Extract the [X, Y] coordinate from the center of the cell holding the provided text.  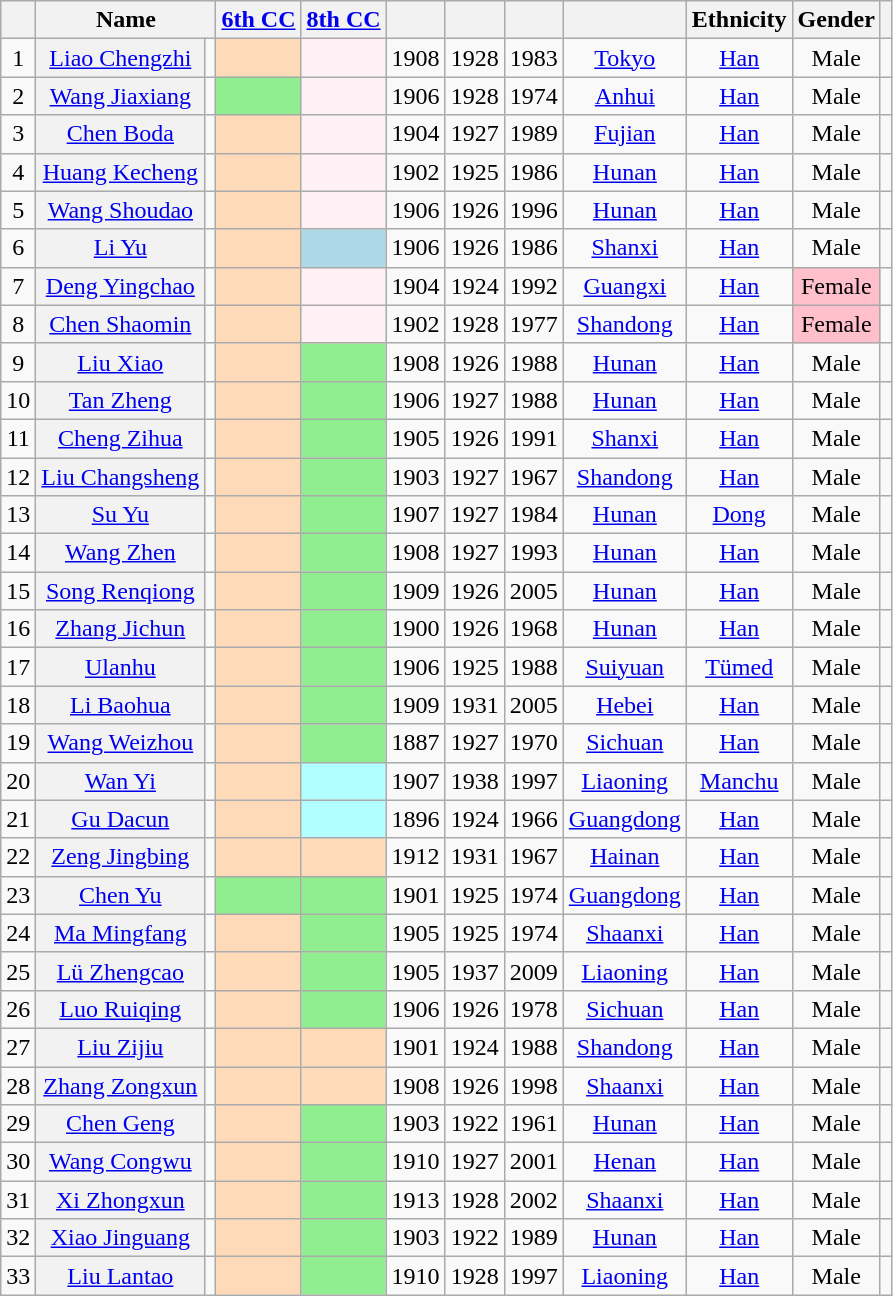
Chen Geng [120, 1124]
1961 [534, 1124]
2002 [534, 1200]
Chen Boda [120, 134]
Huang Kecheng [120, 172]
1983 [534, 58]
24 [18, 933]
1 [18, 58]
32 [18, 1238]
1913 [416, 1200]
6 [18, 248]
1993 [534, 553]
Suiyuan [624, 667]
Guangxi [624, 286]
Liu Xiao [120, 362]
Wang Jiaxiang [120, 96]
Wang Shoudao [120, 210]
Wang Congwu [120, 1162]
2009 [534, 971]
21 [18, 819]
Li Yu [120, 248]
1938 [474, 781]
25 [18, 971]
19 [18, 743]
Lü Zhengcao [120, 971]
1977 [534, 324]
Wan Yi [120, 781]
33 [18, 1276]
1968 [534, 629]
1937 [474, 971]
1887 [416, 743]
1991 [534, 438]
1912 [416, 857]
Xi Zhongxun [120, 1200]
Hainan [624, 857]
10 [18, 400]
Manchu [739, 781]
2001 [534, 1162]
1998 [534, 1085]
Cheng Zihua [120, 438]
9 [18, 362]
Luo Ruiqing [120, 1009]
7 [18, 286]
Deng Yingchao [120, 286]
3 [18, 134]
Gender [836, 20]
Anhui [624, 96]
Tokyo [624, 58]
Wang Zhen [120, 553]
1996 [534, 210]
Zeng Jingbing [120, 857]
1966 [534, 819]
6th CC [258, 20]
1900 [416, 629]
Chen Yu [120, 895]
Hebei [624, 705]
Li Baohua [120, 705]
Liu Changsheng [120, 477]
Zhang Zongxun [120, 1085]
4 [18, 172]
Ma Mingfang [120, 933]
15 [18, 591]
1896 [416, 819]
Henan [624, 1162]
29 [18, 1124]
31 [18, 1200]
Dong [739, 515]
18 [18, 705]
27 [18, 1047]
Su Yu [120, 515]
1992 [534, 286]
16 [18, 629]
Liao Chengzhi [120, 58]
14 [18, 553]
5 [18, 210]
Name [126, 20]
Liu Lantao [120, 1276]
23 [18, 895]
28 [18, 1085]
Ethnicity [739, 20]
Zhang Jichun [120, 629]
2 [18, 96]
Ulanhu [120, 667]
13 [18, 515]
Fujian [624, 134]
Chen Shaomin [120, 324]
26 [18, 1009]
Gu Dacun [120, 819]
Liu Zijiu [120, 1047]
22 [18, 857]
Tan Zheng [120, 400]
1984 [534, 515]
Song Renqiong [120, 591]
1970 [534, 743]
17 [18, 667]
30 [18, 1162]
Xiao Jinguang [120, 1238]
12 [18, 477]
Tümed [739, 667]
Wang Weizhou [120, 743]
8 [18, 324]
1978 [534, 1009]
8th CC [344, 20]
20 [18, 781]
11 [18, 438]
